Extract the [X, Y] coordinate from the center of the cell holding the provided text.  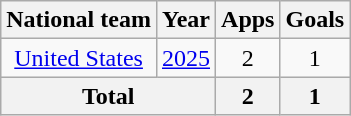
National team [79, 20]
United States [79, 58]
Goals [315, 20]
Total [108, 96]
2025 [186, 58]
Apps [248, 20]
Year [186, 20]
